Extract the (x, y) coordinate from the center of the cell holding the provided text.  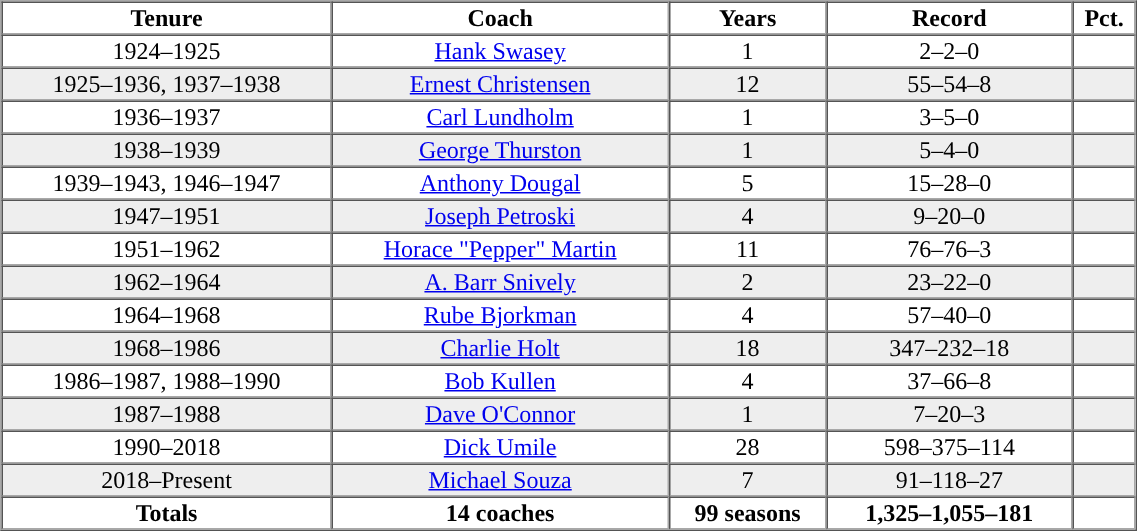
Carl Lundholm (500, 116)
57–40–0 (950, 314)
Dick Umile (500, 446)
1964–1968 (167, 314)
1990–2018 (167, 446)
37–66–8 (950, 380)
Ernest Christensen (500, 84)
12 (748, 84)
3–5–0 (950, 116)
Horace "Pepper" Martin (500, 248)
1939–1943, 1946–1947 (167, 182)
Totals (167, 512)
14 coaches (500, 512)
2–2–0 (950, 50)
76–76–3 (950, 248)
2018–Present (167, 480)
2 (748, 282)
1947–1951 (167, 216)
598–375–114 (950, 446)
Pct. (1104, 18)
55–54–8 (950, 84)
1936–1937 (167, 116)
9–20–0 (950, 216)
1925–1936, 1937–1938 (167, 84)
Anthony Dougal (500, 182)
91–118–27 (950, 480)
1,325–1,055–181 (950, 512)
George Thurston (500, 150)
1987–1988 (167, 414)
11 (748, 248)
7–20–3 (950, 414)
Bob Kullen (500, 380)
5–4–0 (950, 150)
Coach (500, 18)
15–28–0 (950, 182)
Michael Souza (500, 480)
Years (748, 18)
347–232–18 (950, 348)
Dave O'Connor (500, 414)
23–22–0 (950, 282)
1938–1939 (167, 150)
1986–1987, 1988–1990 (167, 380)
7 (748, 480)
Hank Swasey (500, 50)
28 (748, 446)
5 (748, 182)
99 seasons (748, 512)
Charlie Holt (500, 348)
1962–1964 (167, 282)
1968–1986 (167, 348)
Rube Bjorkman (500, 314)
A. Barr Snively (500, 282)
18 (748, 348)
1924–1925 (167, 50)
1951–1962 (167, 248)
Joseph Petroski (500, 216)
Tenure (167, 18)
Record (950, 18)
